Identify which cell holds the provided text, then report its (x, y) central coordinate. 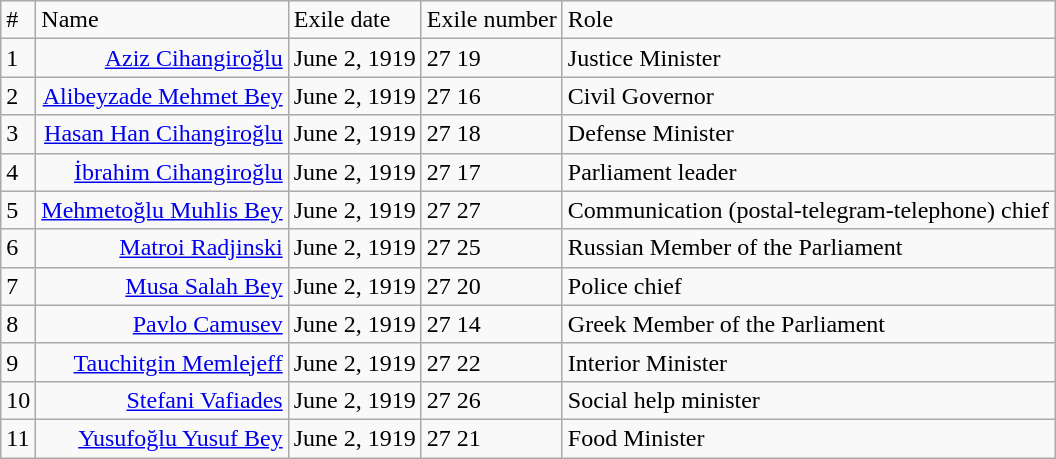
10 (18, 400)
Civil Governor (808, 96)
27 26 (492, 400)
Exile date (354, 20)
5 (18, 210)
Role (808, 20)
2 (18, 96)
Police chief (808, 286)
27 20 (492, 286)
27 25 (492, 248)
Musa Salah Bey (162, 286)
Justice Minister (808, 58)
27 14 (492, 324)
Alibeyzade Mehmet Bey (162, 96)
Defense Minister (808, 134)
8 (18, 324)
Name (162, 20)
11 (18, 438)
Social help minister (808, 400)
27 19 (492, 58)
27 22 (492, 362)
Parliament leader (808, 172)
Hasan Han Cihangiroğlu (162, 134)
Communication (postal-telegram-telephone) chief (808, 210)
27 17 (492, 172)
9 (18, 362)
1 (18, 58)
6 (18, 248)
Mehmetoğlu Muhlis Bey (162, 210)
4 (18, 172)
Pavlo Camusev (162, 324)
27 16 (492, 96)
Exile number (492, 20)
27 18 (492, 134)
# (18, 20)
3 (18, 134)
Aziz Cihangiroğlu (162, 58)
Russian Member of the Parliament (808, 248)
İbrahim Cihangiroğlu (162, 172)
7 (18, 286)
Interior Minister (808, 362)
Yusufoğlu Yusuf Bey (162, 438)
Matroi Radjinski (162, 248)
Food Minister (808, 438)
Tauchitgin Memlejeff (162, 362)
27 27 (492, 210)
27 21 (492, 438)
Stefani Vafiades (162, 400)
Greek Member of the Parliament (808, 324)
